Provide the (X, Y) coordinate of the cell's center where the given text is located.  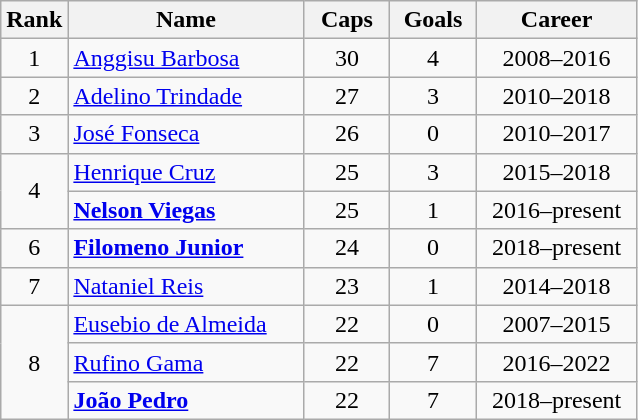
2010–2017 (556, 134)
2010–2018 (556, 96)
30 (347, 58)
Rank (34, 20)
2015–2018 (556, 172)
Caps (347, 20)
Anggisu Barbosa (186, 58)
26 (347, 134)
27 (347, 96)
Filomeno Junior (186, 248)
2016–2022 (556, 362)
Career (556, 20)
2008–2016 (556, 58)
Goals (433, 20)
José Fonseca (186, 134)
Nelson Viegas (186, 210)
8 (34, 362)
Name (186, 20)
2016–present (556, 210)
2007–2015 (556, 324)
Rufino Gama (186, 362)
6 (34, 248)
24 (347, 248)
João Pedro (186, 400)
Nataniel Reis (186, 286)
Eusebio de Almeida (186, 324)
2014–2018 (556, 286)
2 (34, 96)
Henrique Cruz (186, 172)
Adelino Trindade (186, 96)
23 (347, 286)
